Pinpoint the cell where the given text exists, returning its (X, Y) midpoint coordinate. 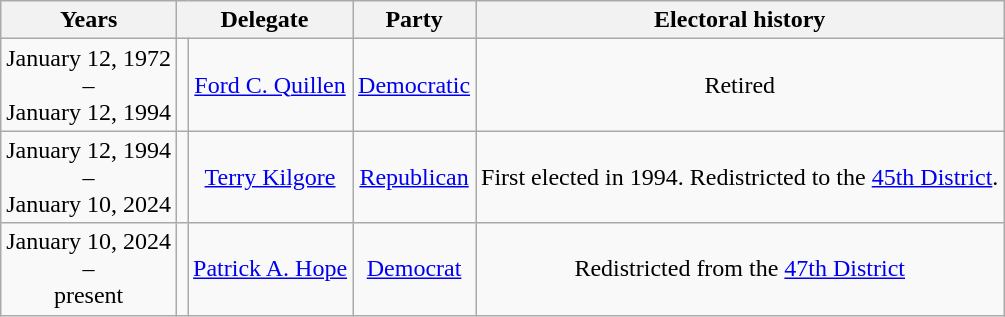
First elected in 1994. Redistricted to the 45th District. (740, 177)
Electoral history (740, 20)
Years (89, 20)
January 12, 1972–January 12, 1994 (89, 85)
Ford C. Quillen (270, 85)
Retired (740, 85)
Democrat (414, 269)
Republican (414, 177)
Redistricted from the 47th District (740, 269)
Delegate (264, 20)
Party (414, 20)
Democratic (414, 85)
Terry Kilgore (270, 177)
Patrick A. Hope (270, 269)
January 12, 1994–January 10, 2024 (89, 177)
January 10, 2024–present (89, 269)
